From the cell containing the given text, extract its center point as (x, y) coordinate. 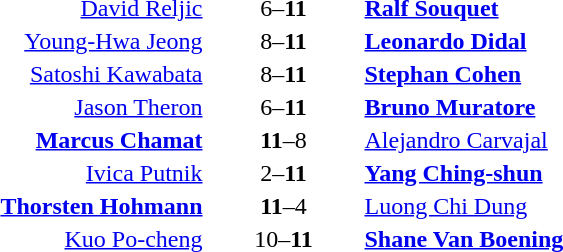
11–4 (284, 206)
6–11 (284, 107)
2–11 (284, 173)
11–8 (284, 140)
